Determine the (x, y) coordinate at the center of the cell enclosing the given text.  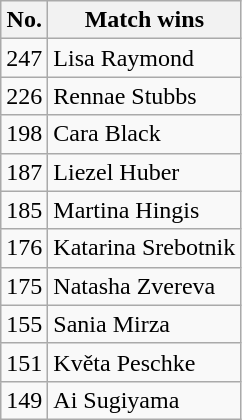
151 (24, 362)
149 (24, 400)
No. (24, 20)
247 (24, 58)
Lisa Raymond (144, 58)
Liezel Huber (144, 172)
185 (24, 210)
Cara Black (144, 134)
176 (24, 248)
Natasha Zvereva (144, 286)
Rennae Stubbs (144, 96)
Ai Sugiyama (144, 400)
198 (24, 134)
155 (24, 324)
Květa Peschke (144, 362)
Martina Hingis (144, 210)
226 (24, 96)
Match wins (144, 20)
187 (24, 172)
175 (24, 286)
Katarina Srebotnik (144, 248)
Sania Mirza (144, 324)
